For the text-containing cell, return its midpoint in [X, Y] coordinate format. 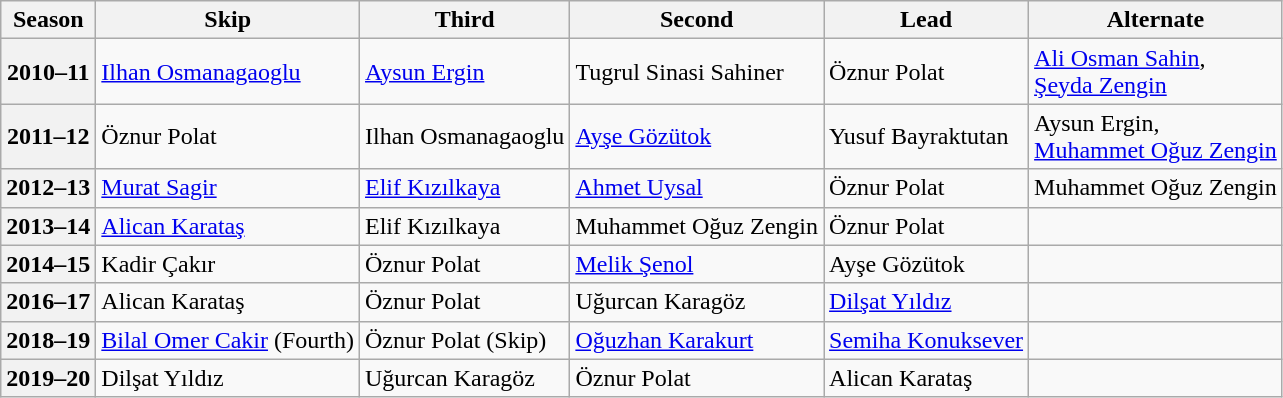
2019–20 [48, 378]
Lead [926, 20]
Öznur Polat (Skip) [465, 340]
Third [465, 20]
Kadir Çakır [228, 264]
Murat Sagir [228, 188]
2010–11 [48, 72]
Aysun Ergin,Muhammet Oğuz Zengin [1156, 136]
Oğuzhan Karakurt [697, 340]
Alternate [1156, 20]
Yusuf Bayraktutan [926, 136]
Melik Şenol [697, 264]
Tugrul Sinasi Sahiner [697, 72]
2016–17 [48, 302]
Aysun Ergin [465, 72]
2018–19 [48, 340]
2012–13 [48, 188]
Skip [228, 20]
Semiha Konuksever [926, 340]
2011–12 [48, 136]
Season [48, 20]
2014–15 [48, 264]
2013–14 [48, 226]
Ali Osman Sahin,Şeyda Zengin [1156, 72]
Ahmet Uysal [697, 188]
Bilal Omer Cakir (Fourth) [228, 340]
Second [697, 20]
